Search for the cell housing the specified text and yield its [x, y] center coordinate. 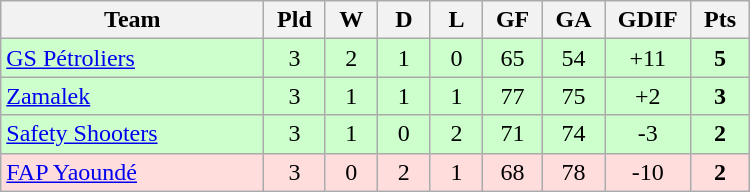
Safety Shooters [132, 134]
Team [132, 20]
68 [513, 172]
GA [573, 20]
GS Pétroliers [132, 58]
78 [573, 172]
77 [513, 96]
+2 [648, 96]
FAP Yaoundé [132, 172]
71 [513, 134]
GF [513, 20]
74 [573, 134]
Pts [720, 20]
Zamalek [132, 96]
-10 [648, 172]
W [352, 20]
65 [513, 58]
5 [720, 58]
D [404, 20]
Pld [294, 20]
-3 [648, 134]
54 [573, 58]
+11 [648, 58]
L [456, 20]
75 [573, 96]
GDIF [648, 20]
